Locate the cell with the specified text and output its (X, Y) center coordinate. 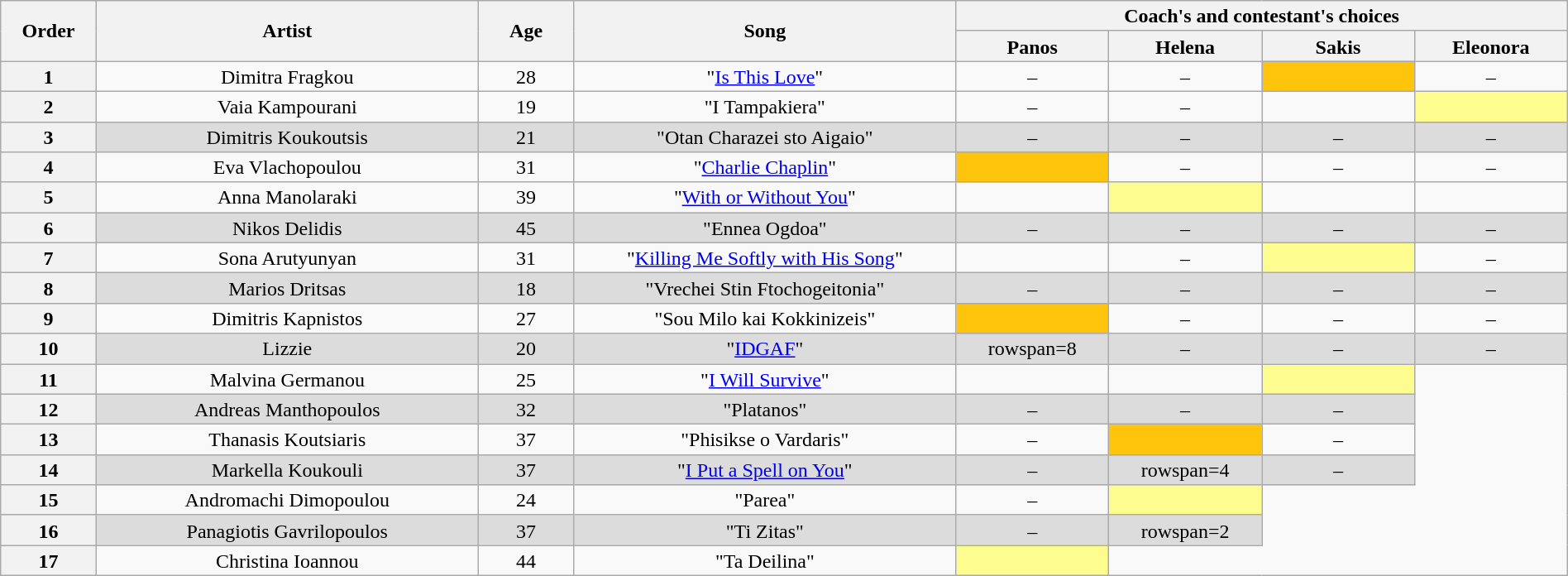
18 (526, 288)
15 (49, 500)
"Ennea Ogdoa" (765, 228)
19 (526, 106)
14 (49, 470)
32 (526, 409)
4 (49, 167)
Dimitra Fragkou (287, 76)
5 (49, 197)
44 (526, 561)
12 (49, 409)
Andromachi Dimopoulou (287, 500)
Order (49, 31)
"Ta Deilina" (765, 561)
10 (49, 349)
Vaia Kampourani (287, 106)
Malvina Germanou (287, 379)
"Is This Love" (765, 76)
2 (49, 106)
"Parea" (765, 500)
"I Will Survive" (765, 379)
Artist (287, 31)
1 (49, 76)
9 (49, 318)
39 (526, 197)
Anna Manolaraki (287, 197)
Christina Ioannou (287, 561)
"Otan Charazei sto Aigaio" (765, 137)
16 (49, 530)
21 (526, 137)
8 (49, 288)
"IDGAF" (765, 349)
Age (526, 31)
"Ti Zitas" (765, 530)
Eleonora (1490, 46)
"With or Without You" (765, 197)
13 (49, 440)
Dimitris Koukoutsis (287, 137)
Lizzie (287, 349)
Thanasis Koutsiaris (287, 440)
20 (526, 349)
"Sou Milo kai Kokkinizeis" (765, 318)
Nikos Delidis (287, 228)
rowspan=8 (1032, 349)
"I Tampakiera" (765, 106)
25 (526, 379)
Markella Koukouli (287, 470)
3 (49, 137)
Eva Vlachopoulou (287, 167)
Panagiotis Gavrilopoulos (287, 530)
"Killing Me Softly with His Song" (765, 258)
27 (526, 318)
6 (49, 228)
Sakis (1338, 46)
Sona Arutyunyan (287, 258)
"Phisikse o Vardaris" (765, 440)
11 (49, 379)
17 (49, 561)
Marios Dritsas (287, 288)
Dimitris Kapnistos (287, 318)
rowspan=4 (1186, 470)
24 (526, 500)
Song (765, 31)
rowspan=2 (1186, 530)
Andreas Manthopoulos (287, 409)
Helena (1186, 46)
28 (526, 76)
7 (49, 258)
45 (526, 228)
Coach's and contestant's choices (1262, 17)
"Vrechei Stin Ftochogeitonia" (765, 288)
Panos (1032, 46)
"I Put a Spell on You" (765, 470)
"Charlie Chaplin" (765, 167)
"Platanos" (765, 409)
